Capture the cell that displays the provided text and extract its (x, y) central coordinate. 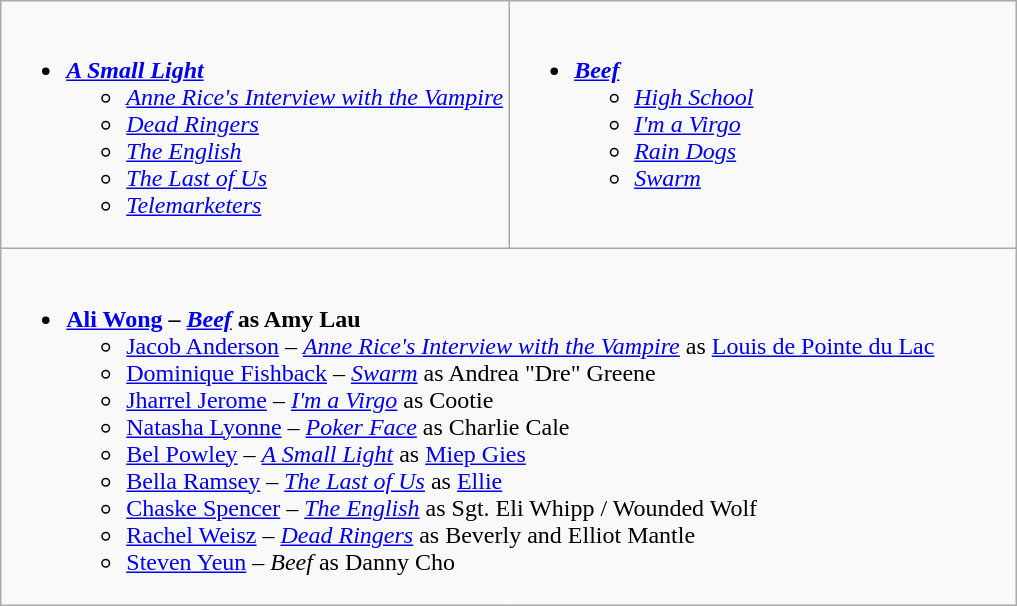
A Small LightAnne Rice's Interview with the VampireDead RingersThe EnglishThe Last of UsTelemarketers (255, 125)
BeefHigh SchoolI'm a VirgoRain DogsSwarm (763, 125)
